Extract the (X, Y) coordinate from the center of the cell holding the provided text.  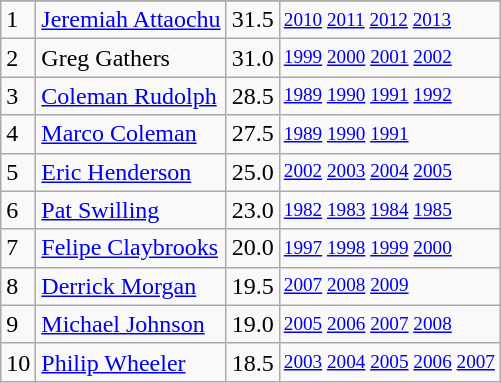
2007 2008 2009 (389, 286)
2 (18, 58)
Felipe Claybrooks (131, 248)
Derrick Morgan (131, 286)
25.0 (252, 172)
1989 1990 1991 1992 (389, 96)
10 (18, 362)
19.5 (252, 286)
1997 1998 1999 2000 (389, 248)
31.5 (252, 20)
1 (18, 20)
Jeremiah Attaochu (131, 20)
4 (18, 134)
Greg Gathers (131, 58)
2005 2006 2007 2008 (389, 324)
9 (18, 324)
Michael Johnson (131, 324)
23.0 (252, 210)
2002 2003 2004 2005 (389, 172)
Pat Swilling (131, 210)
1982 1983 1984 1985 (389, 210)
Coleman Rudolph (131, 96)
28.5 (252, 96)
2010 2011 2012 2013 (389, 20)
27.5 (252, 134)
3 (18, 96)
1989 1990 1991 (389, 134)
19.0 (252, 324)
7 (18, 248)
6 (18, 210)
20.0 (252, 248)
Eric Henderson (131, 172)
Marco Coleman (131, 134)
18.5 (252, 362)
8 (18, 286)
5 (18, 172)
1999 2000 2001 2002 (389, 58)
Philip Wheeler (131, 362)
2003 2004 2005 2006 2007 (389, 362)
31.0 (252, 58)
